Capture the cell that displays the provided text and extract its [X, Y] central coordinate. 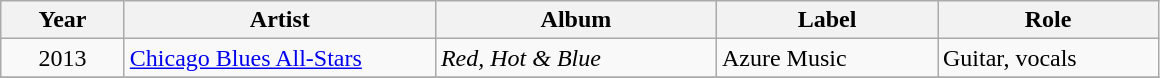
Chicago Blues All-Stars [280, 58]
2013 [63, 58]
Guitar, vocals [1048, 58]
Year [63, 20]
Red, Hot & Blue [576, 58]
Role [1048, 20]
Artist [280, 20]
Album [576, 20]
Label [826, 20]
Azure Music [826, 58]
